Locate the cell with the specified text and output its [X, Y] center coordinate. 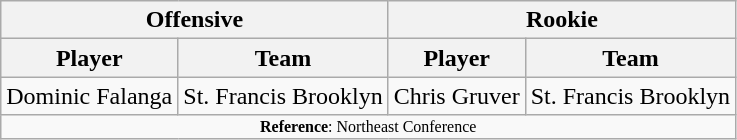
Offensive [194, 20]
Dominic Falanga [90, 96]
Reference: Northeast Conference [368, 127]
Rookie [562, 20]
Chris Gruver [456, 96]
